Extract the [x, y] coordinate from the center of the cell holding the provided text.  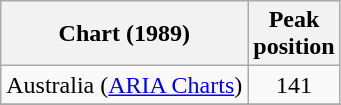
Peakposition [294, 34]
Australia (ARIA Charts) [124, 85]
141 [294, 85]
Chart (1989) [124, 34]
